Pinpoint the cell where the given text exists, returning its [X, Y] midpoint coordinate. 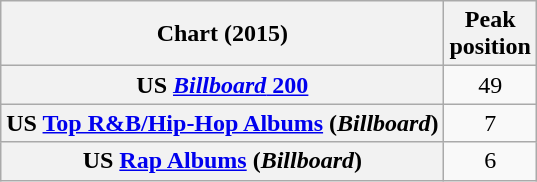
7 [490, 123]
Chart (2015) [222, 34]
US Billboard 200 [222, 85]
6 [490, 161]
Peak position [490, 34]
US Top R&B/Hip-Hop Albums (Billboard) [222, 123]
49 [490, 85]
US Rap Albums (Billboard) [222, 161]
